Extract the (x, y) coordinate from the center of the cell holding the provided text.  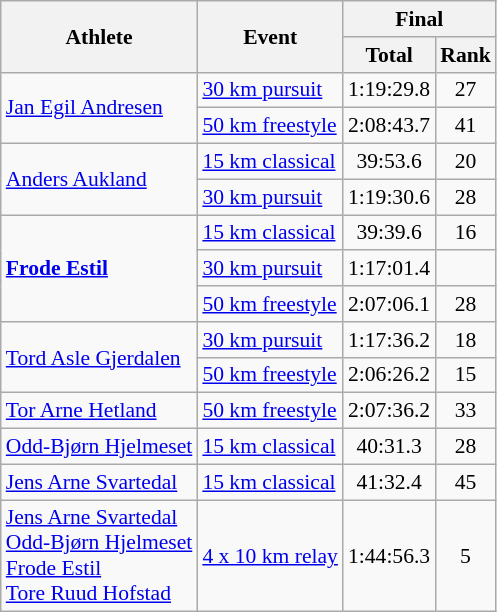
45 (466, 482)
20 (466, 162)
16 (466, 233)
39:53.6 (389, 162)
1:19:29.8 (389, 90)
15 (466, 375)
1:44:56.3 (389, 556)
Total (389, 55)
5 (466, 556)
Odd-Bjørn Hjelmeset (100, 447)
1:17:36.2 (389, 340)
Tord Asle Gjerdalen (100, 358)
41:32.4 (389, 482)
Jan Egil Andresen (100, 108)
Athlete (100, 36)
Jens Arne SvartedalOdd-Bjørn HjelmesetFrode EstilTore Ruud Hofstad (100, 556)
Rank (466, 55)
39:39.6 (389, 233)
Anders Aukland (100, 180)
Event (270, 36)
Final (420, 19)
2:06:26.2 (389, 375)
Jens Arne Svartedal (100, 482)
2:08:43.7 (389, 126)
40:31.3 (389, 447)
2:07:36.2 (389, 411)
27 (466, 90)
1:19:30.6 (389, 197)
2:07:06.1 (389, 304)
1:17:01.4 (389, 269)
41 (466, 126)
Frode Estil (100, 268)
4 x 10 km relay (270, 556)
Tor Arne Hetland (100, 411)
18 (466, 340)
33 (466, 411)
